Return the [X, Y] coordinate for the center point of the cell that contains the specified text.  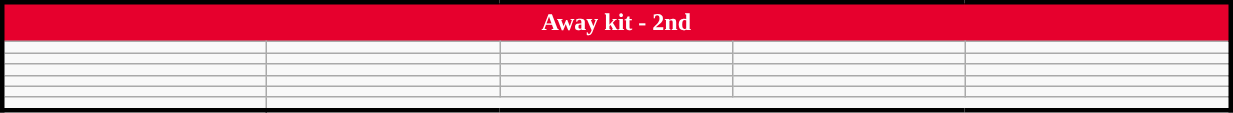
Away kit - 2nd [616, 22]
